Capture the cell that displays the provided text and extract its (x, y) central coordinate. 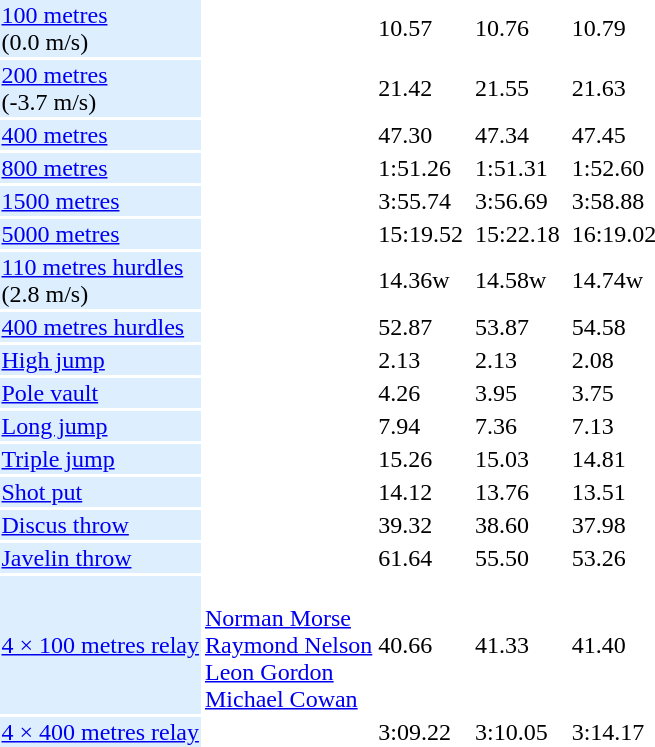
21.55 (517, 88)
7.36 (517, 426)
Triple jump (100, 459)
1500 metres (100, 201)
400 metres (100, 135)
10.76 (517, 28)
Pole vault (100, 393)
3.95 (517, 393)
15:19.52 (421, 234)
4 × 100 metres relay (100, 645)
1:51.31 (517, 168)
41.33 (517, 645)
400 metres hurdles (100, 327)
4.26 (421, 393)
7.94 (421, 426)
47.34 (517, 135)
800 metres (100, 168)
14.58w (517, 280)
1:51.26 (421, 168)
53.87 (517, 327)
40.66 (421, 645)
3:09.22 (421, 732)
Shot put (100, 492)
Norman Morse Raymond Nelson Leon Gordon Michael Cowan (288, 645)
15:22.18 (517, 234)
15.26 (421, 459)
110 metres hurdles (2.8 m/s) (100, 280)
Discus throw (100, 525)
3:10.05 (517, 732)
200 metres (-3.7 m/s) (100, 88)
High jump (100, 360)
55.50 (517, 558)
13.76 (517, 492)
52.87 (421, 327)
14.36w (421, 280)
5000 metres (100, 234)
39.32 (421, 525)
4 × 400 metres relay (100, 732)
3:55.74 (421, 201)
61.64 (421, 558)
10.57 (421, 28)
15.03 (517, 459)
3:56.69 (517, 201)
Long jump (100, 426)
100 metres (0.0 m/s) (100, 28)
Javelin throw (100, 558)
14.12 (421, 492)
21.42 (421, 88)
47.30 (421, 135)
38.60 (517, 525)
